Extract the (x, y) coordinate from the center of the cell holding the provided text.  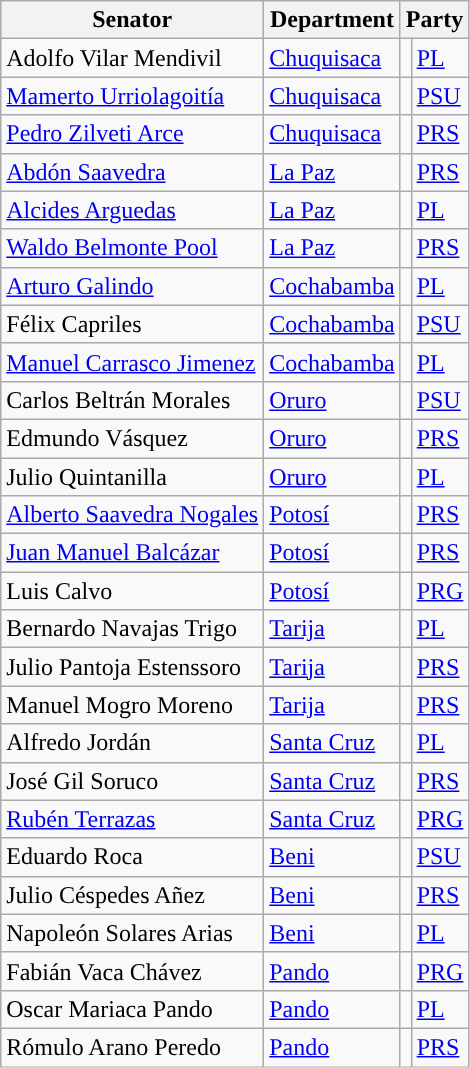
Eduardo Roca (132, 857)
Rómulo Arano Peredo (132, 1047)
Luis Calvo (132, 591)
Alcides Arguedas (132, 210)
Adolfo Vilar Mendivil (132, 58)
Julio Céspedes Añez (132, 895)
Waldo Belmonte Pool (132, 248)
Department (332, 20)
Napoleón Solares Arias (132, 933)
Oscar Mariaca Pando (132, 1009)
Rubén Terrazas (132, 819)
Félix Capriles (132, 324)
Alberto Saavedra Nogales (132, 515)
Manuel Carrasco Jimenez (132, 362)
Edmundo Vásquez (132, 438)
Julio Pantoja Estenssoro (132, 667)
Juan Manuel Balcázar (132, 553)
José Gil Soruco (132, 781)
Julio Quintanilla (132, 477)
Pedro Zilveti Arce (132, 134)
Fabián Vaca Chávez (132, 971)
Carlos Beltrán Morales (132, 400)
Senator (132, 20)
Arturo Galindo (132, 286)
Manuel Mogro Moreno (132, 705)
Mamerto Urriolagoitía (132, 96)
Abdón Saavedra (132, 172)
Alfredo Jordán (132, 743)
Bernardo Navajas Trigo (132, 629)
Party (434, 20)
